Output the (x, y) coordinate of the center of the cell containing the given text.  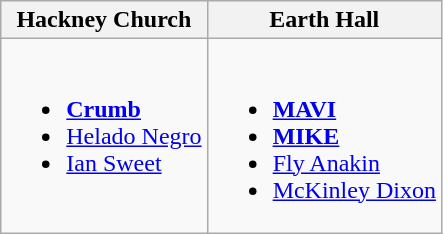
Earth Hall (324, 20)
Hackney Church (104, 20)
CrumbHelado NegroIan Sweet (104, 136)
MAVIMIKEFly AnakinMcKinley Dixon (324, 136)
